For the text-containing cell, return its midpoint in (x, y) coordinate format. 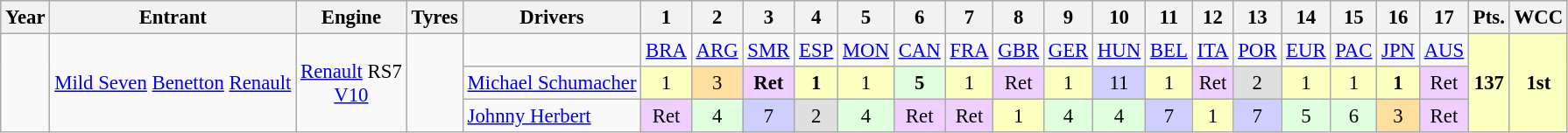
15 (1354, 17)
Pts. (1489, 17)
EUR (1306, 51)
ESP (816, 51)
ITA (1212, 51)
Engine (351, 17)
JPN (1398, 51)
ARG (717, 51)
9 (1068, 17)
PAC (1354, 51)
Entrant (173, 17)
Mild Seven Benetton Renault (173, 84)
BEL (1169, 51)
HUN (1119, 51)
FRA (969, 51)
Michael Schumacher (552, 83)
Renault RS7V10 (351, 84)
AUS (1444, 51)
GBR (1018, 51)
Tyres (434, 17)
GER (1068, 51)
POR (1258, 51)
12 (1212, 17)
WCC (1538, 17)
8 (1018, 17)
Drivers (552, 17)
CAN (920, 51)
10 (1119, 17)
13 (1258, 17)
Johnny Herbert (552, 116)
1st (1538, 84)
MON (866, 51)
137 (1489, 84)
16 (1398, 17)
Year (25, 17)
BRA (666, 51)
SMR (769, 51)
17 (1444, 17)
14 (1306, 17)
